Determine the [x, y] coordinate at the center of the cell enclosing the given text.  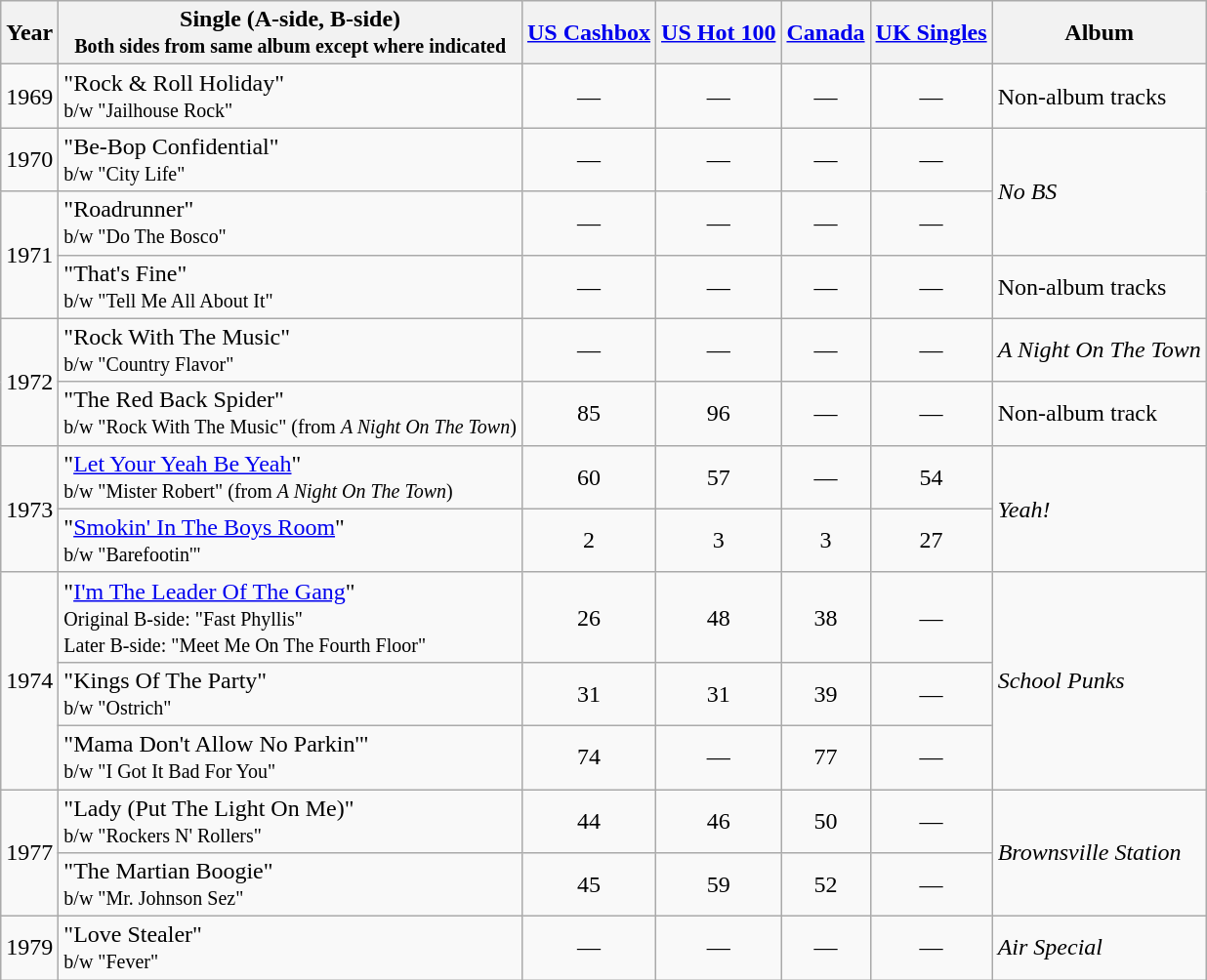
"Lady (Put The Light On Me)"b/w "Rockers N' Rollers" [291, 820]
1974 [29, 680]
"That's Fine"b/w "Tell Me All About It" [291, 287]
"Rock With The Music"b/w "Country Flavor" [291, 349]
1973 [29, 509]
59 [719, 884]
57 [719, 476]
39 [826, 693]
"Let Your Yeah Be Yeah"b/w "Mister Robert" (from A Night On The Town) [291, 476]
45 [588, 884]
52 [826, 884]
1979 [29, 949]
"I'm The Leader Of The Gang"Original B-side: "Fast Phyllis"Later B-side: "Meet Me On The Fourth Floor" [291, 617]
50 [826, 820]
77 [826, 757]
"Kings Of The Party"b/w "Ostrich" [291, 693]
60 [588, 476]
Album [1100, 33]
Air Special [1100, 949]
"Smokin' In The Boys Room"b/w "Barefootin'" [291, 541]
A Night On The Town [1100, 349]
1977 [29, 852]
85 [588, 414]
54 [932, 476]
"Mama Don't Allow No Parkin'"b/w "I Got It Bad For You" [291, 757]
Single (A-side, B-side)Both sides from same album except where indicated [291, 33]
US Cashbox [588, 33]
26 [588, 617]
Canada [826, 33]
1970 [29, 160]
"Love Stealer"b/w "Fever" [291, 949]
"Rock & Roll Holiday"b/w "Jailhouse Rock" [291, 96]
1971 [29, 255]
2 [588, 541]
44 [588, 820]
Brownsville Station [1100, 852]
27 [932, 541]
"Roadrunner"b/w "Do The Bosco" [291, 223]
Year [29, 33]
48 [719, 617]
UK Singles [932, 33]
No BS [1100, 191]
1969 [29, 96]
1972 [29, 382]
96 [719, 414]
74 [588, 757]
School Punks [1100, 680]
Yeah! [1100, 509]
38 [826, 617]
"The Martian Boogie"b/w "Mr. Johnson Sez" [291, 884]
US Hot 100 [719, 33]
Non-album track [1100, 414]
"The Red Back Spider"b/w "Rock With The Music" (from A Night On The Town) [291, 414]
46 [719, 820]
"Be-Bop Confidential"b/w "City Life" [291, 160]
